Return [x, y] of the center of cell containing provided text 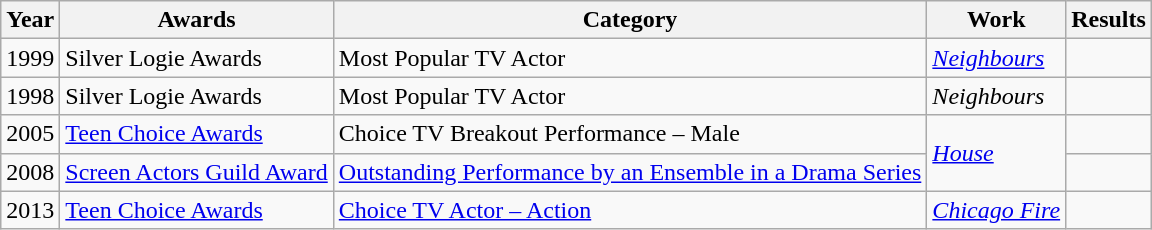
Results [1109, 20]
Choice TV Breakout Performance – Male [630, 134]
Awards [196, 20]
Screen Actors Guild Award [196, 172]
Chicago Fire [996, 210]
House [996, 153]
Work [996, 20]
2005 [30, 134]
Year [30, 20]
2013 [30, 210]
Outstanding Performance by an Ensemble in a Drama Series [630, 172]
Category [630, 20]
2008 [30, 172]
1998 [30, 96]
Choice TV Actor – Action [630, 210]
1999 [30, 58]
